Capture the cell that displays the provided text and extract its [X, Y] central coordinate. 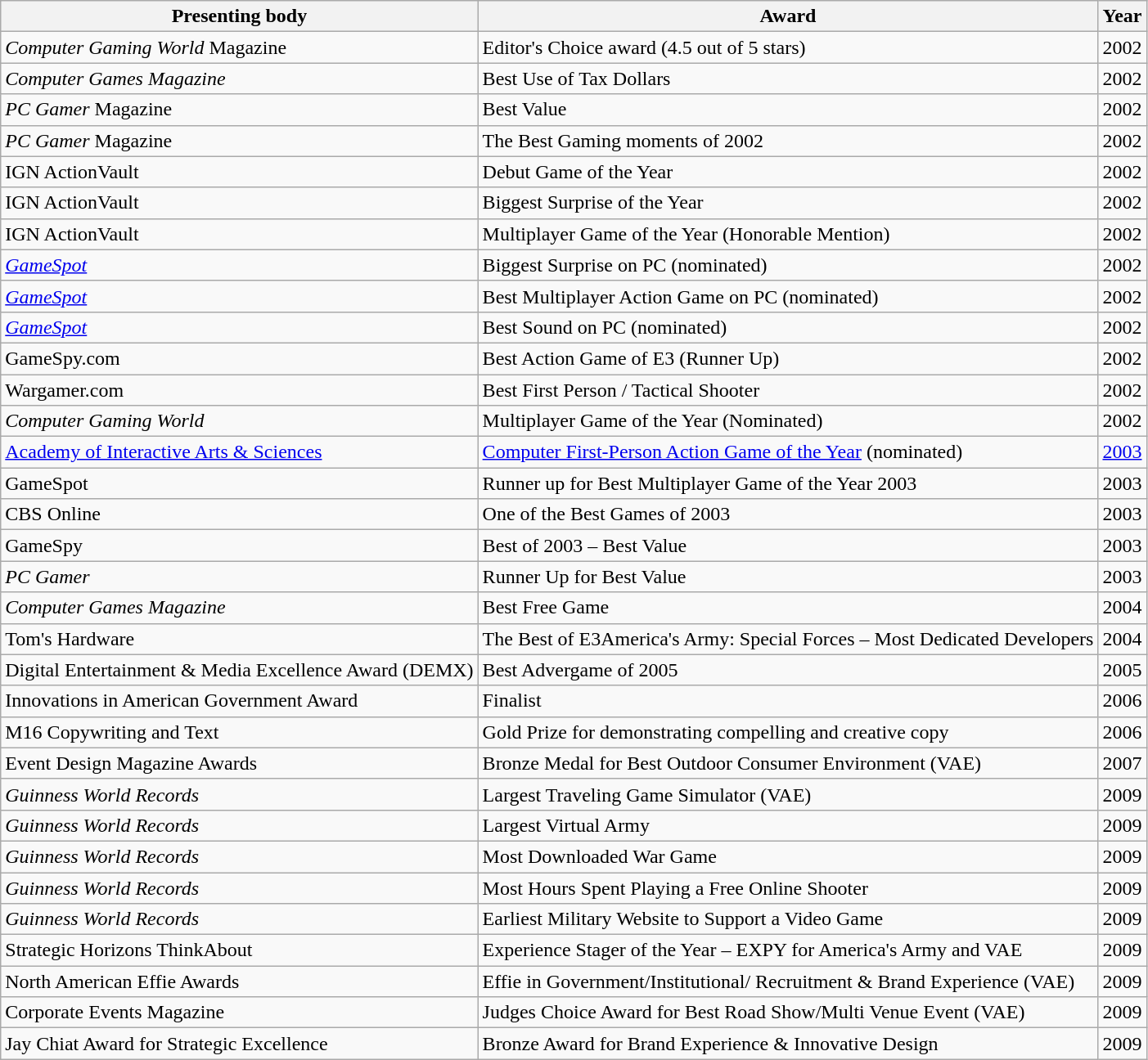
Best Sound on PC (nominated) [788, 327]
Finalist [788, 701]
Jay Chiat Award for Strategic Excellence [239, 1044]
Strategic Horizons ThinkAbout [239, 950]
Largest Virtual Army [788, 825]
Multiplayer Game of the Year (Nominated) [788, 421]
North American Effie Awards [239, 981]
M16 Copywriting and Text [239, 732]
Best Free Game [788, 608]
Award [788, 16]
Experience Stager of the Year – EXPY for America's Army and VAE [788, 950]
Runner Up for Best Value [788, 577]
Event Design Magazine Awards [239, 763]
Bronze Medal for Best Outdoor Consumer Environment (VAE) [788, 763]
Largest Traveling Game Simulator (VAE) [788, 794]
One of the Best Games of 2003 [788, 514]
GameSpy.com [239, 358]
Best Value [788, 110]
Best of 2003 – Best Value [788, 546]
2005 [1123, 670]
2007 [1123, 763]
Computer Gaming World [239, 421]
Best First Person / Tactical Shooter [788, 390]
Most Downloaded War Game [788, 856]
Year [1123, 16]
Gold Prize for demonstrating compelling and creative copy [788, 732]
Digital Entertainment & Media Excellence Award (DEMX) [239, 670]
Debut Game of the Year [788, 172]
Best Advergame of 2005 [788, 670]
Best Use of Tax Dollars [788, 79]
CBS Online [239, 514]
Wargamer.com [239, 390]
Biggest Surprise on PC (nominated) [788, 265]
Computer Gaming World Magazine [239, 47]
Best Multiplayer Action Game on PC (nominated) [788, 296]
Best Action Game of E3 (Runner Up) [788, 358]
The Best Gaming moments of 2002 [788, 141]
Biggest Surprise of the Year [788, 203]
The Best of E3America's Army: Special Forces – Most Dedicated Developers [788, 639]
Judges Choice Award for Best Road Show/Multi Venue Event (VAE) [788, 1013]
Presenting body [239, 16]
Innovations in American Government Award [239, 701]
Computer First-Person Action Game of the Year (nominated) [788, 452]
PC Gamer [239, 577]
Editor's Choice award (4.5 out of 5 stars) [788, 47]
Corporate Events Magazine [239, 1013]
Bronze Award for Brand Experience & Innovative Design [788, 1044]
Multiplayer Game of the Year (Honorable Mention) [788, 234]
Effie in Government/Institutional/ Recruitment & Brand Experience (VAE) [788, 981]
Most Hours Spent Playing a Free Online Shooter [788, 887]
Earliest Military Website to Support a Video Game [788, 919]
GameSpy [239, 546]
Tom's Hardware [239, 639]
Academy of Interactive Arts & Sciences [239, 452]
Runner up for Best Multiplayer Game of the Year 2003 [788, 483]
